From the cell containing the given text, extract its center point as (X, Y) coordinate. 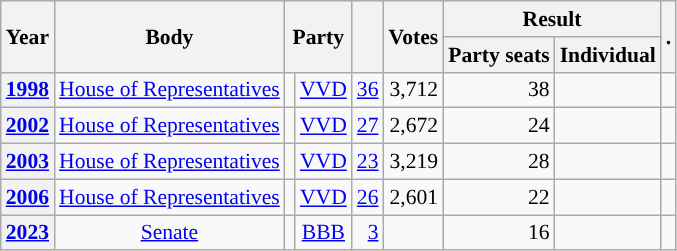
36 (368, 90)
Senate (170, 233)
1998 (28, 90)
22 (498, 197)
BBB (324, 233)
2006 (28, 197)
3,219 (414, 162)
2003 (28, 162)
. (669, 36)
3 (368, 233)
24 (498, 126)
2002 (28, 126)
Individual (608, 55)
Year (28, 36)
16 (498, 233)
28 (498, 162)
2,601 (414, 197)
27 (368, 126)
3,712 (414, 90)
23 (368, 162)
38 (498, 90)
26 (368, 197)
Party seats (498, 55)
Body (170, 36)
2,672 (414, 126)
Result (552, 19)
2023 (28, 233)
Party (318, 36)
Votes (414, 36)
